Output the (x, y) coordinate of the center of the cell containing the given text.  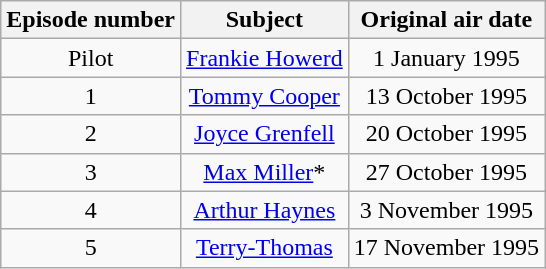
20 October 1995 (446, 134)
Subject (265, 20)
Original air date (446, 20)
13 October 1995 (446, 96)
1 January 1995 (446, 58)
3 (91, 172)
Frankie Howerd (265, 58)
2 (91, 134)
1 (91, 96)
Pilot (91, 58)
Joyce Grenfell (265, 134)
5 (91, 248)
3 November 1995 (446, 210)
4 (91, 210)
Episode number (91, 20)
Tommy Cooper (265, 96)
Terry-Thomas (265, 248)
17 November 1995 (446, 248)
Arthur Haynes (265, 210)
27 October 1995 (446, 172)
Max Miller* (265, 172)
